Identify which cell holds the provided text, then report its (x, y) central coordinate. 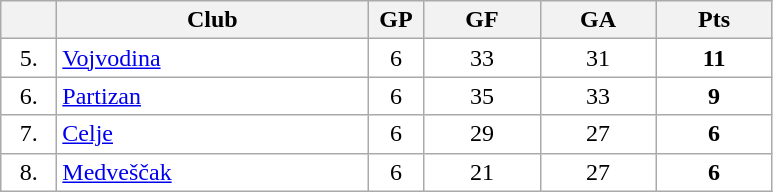
29 (482, 134)
Club (212, 20)
GF (482, 20)
35 (482, 96)
5. (29, 58)
Celje (212, 134)
Medveščak (212, 172)
6. (29, 96)
Pts (714, 20)
31 (598, 58)
11 (714, 58)
21 (482, 172)
GP (396, 20)
GA (598, 20)
Partizan (212, 96)
8. (29, 172)
Vojvodina (212, 58)
9 (714, 96)
7. (29, 134)
